Output the [X, Y] coordinate of the center of the cell containing the given text.  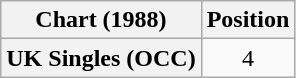
Position [248, 20]
UK Singles (OCC) [101, 58]
4 [248, 58]
Chart (1988) [101, 20]
